Output the [X, Y] coordinate of the center of the cell containing the given text.  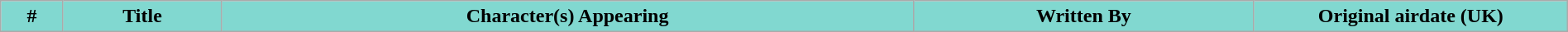
Title [142, 16]
# [31, 16]
Character(s) Appearing [567, 16]
Written By [1083, 16]
Original airdate (UK) [1411, 16]
